Return the [x, y] coordinate for the center point of the cell that contains the specified text.  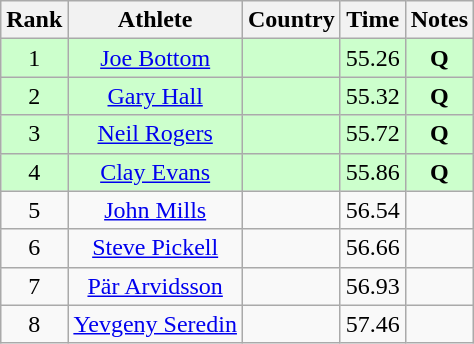
55.26 [372, 58]
5 [34, 210]
Steve Pickell [156, 248]
Pär Arvidsson [156, 286]
Time [372, 20]
55.72 [372, 134]
56.54 [372, 210]
8 [34, 324]
John Mills [156, 210]
55.32 [372, 96]
Athlete [156, 20]
56.93 [372, 286]
6 [34, 248]
57.46 [372, 324]
Rank [34, 20]
Yevgeny Seredin [156, 324]
Neil Rogers [156, 134]
3 [34, 134]
Joe Bottom [156, 58]
55.86 [372, 172]
Notes [439, 20]
4 [34, 172]
7 [34, 286]
Gary Hall [156, 96]
1 [34, 58]
2 [34, 96]
Country [291, 20]
Clay Evans [156, 172]
56.66 [372, 248]
